Locate the cell with the specified text and output its (x, y) center coordinate. 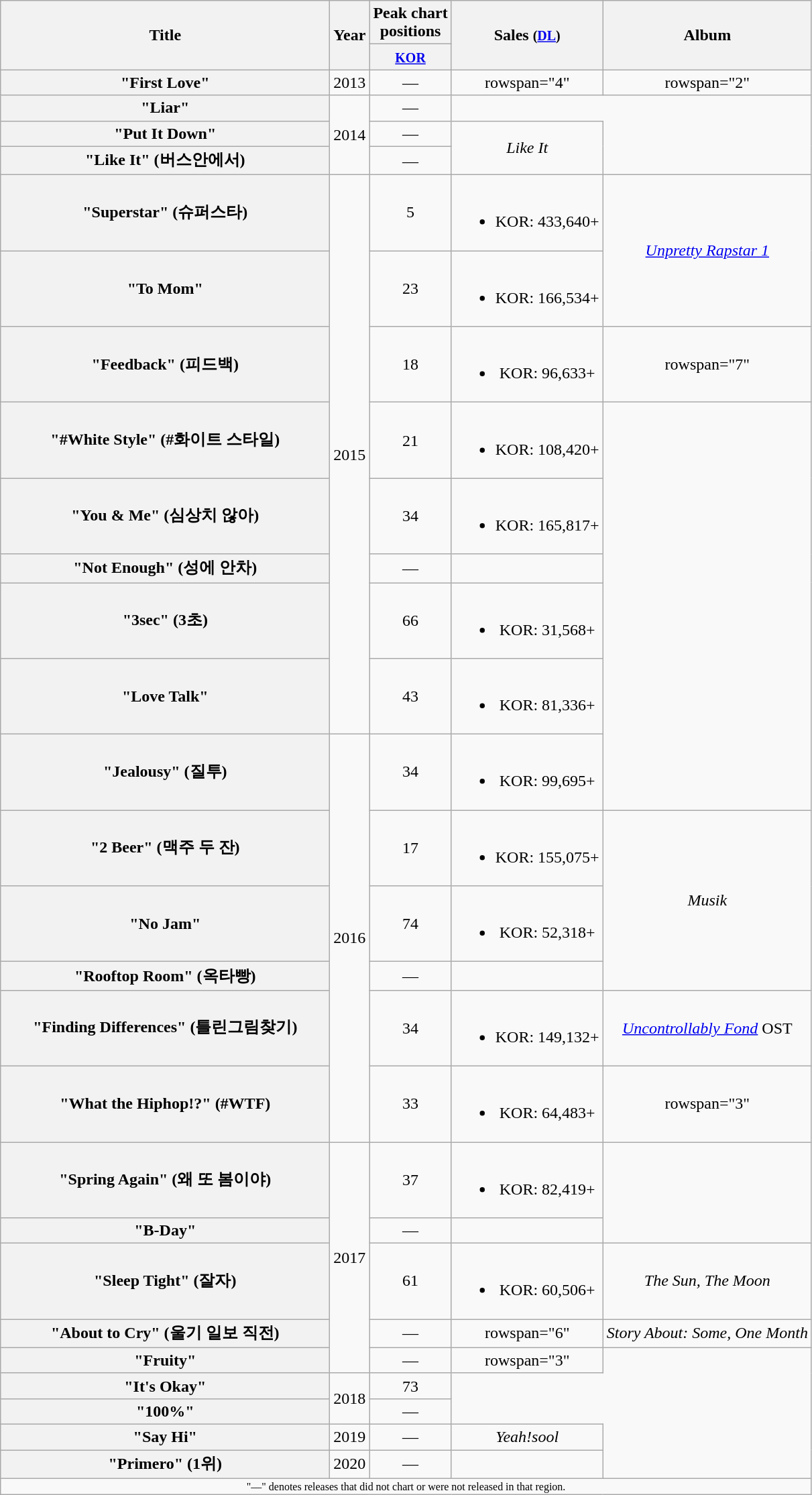
KOR: 31,568+ (527, 620)
23 (410, 288)
KOR: 433,640+ (527, 213)
"About to Cry" (울기 일보 직전) (165, 1333)
2019 (350, 1437)
"Sleep Tight" (잘자) (165, 1281)
"Jealousy" (질투) (165, 773)
2014 (350, 135)
2020 (350, 1465)
Year (350, 35)
2013 (350, 82)
18 (410, 365)
"—" denotes releases that did not chart or were not released in that region. (406, 1486)
"Finding Differences" (틀린그림찾기) (165, 1028)
KOR: 155,075+ (527, 848)
rowspan="4" (527, 82)
"It's Okay" (165, 1386)
"100%" (165, 1411)
"#White Style" (#화이트 스타일) (165, 440)
"Say Hi" (165, 1437)
2016 (350, 938)
"Fruity" (165, 1360)
Unpretty Rapstar 1 (707, 251)
Yeah!sool (527, 1437)
61 (410, 1281)
Title (165, 35)
rowspan="6" (527, 1333)
KOR: 165,817+ (527, 516)
KOR: 96,633+ (527, 365)
2017 (350, 1257)
KOR: 64,483+ (527, 1104)
KOR: 166,534+ (527, 288)
The Sun, The Moon (707, 1281)
Sales (DL) (527, 35)
"Spring Again" (왜 또 봄이야) (165, 1179)
Uncontrollably Fond OST (707, 1028)
74 (410, 924)
KOR: 99,695+ (527, 773)
KOR: 81,336+ (527, 696)
"Liar" (165, 108)
rowspan="7" (707, 365)
43 (410, 696)
Like It (527, 148)
KOR: 52,318+ (527, 924)
KOR (410, 57)
KOR: 108,420+ (527, 440)
"B-Day" (165, 1231)
"First Love" (165, 82)
KOR: 149,132+ (527, 1028)
"3sec" (3초) (165, 620)
17 (410, 848)
"What the Hiphop!?" (#WTF) (165, 1104)
66 (410, 620)
"Rooftop Room" (옥타빵) (165, 977)
"To Mom" (165, 288)
"No Jam" (165, 924)
Story About: Some, One Month (707, 1333)
21 (410, 440)
2015 (350, 455)
"Superstar" (슈퍼스타) (165, 213)
2018 (350, 1398)
5 (410, 213)
Album (707, 35)
"Feedback" (피드백) (165, 365)
Peak chart positions (410, 23)
"Love Talk" (165, 696)
"2 Beer" (맥주 두 잔) (165, 848)
37 (410, 1179)
73 (410, 1386)
"Primero" (1위) (165, 1465)
"You & Me" (심상치 않아) (165, 516)
Musik (707, 900)
"Like It" (버스안에서) (165, 161)
KOR: 60,506+ (527, 1281)
33 (410, 1104)
KOR: 82,419+ (527, 1179)
"Put It Down" (165, 133)
rowspan="2" (707, 82)
"Not Enough" (성에 안차) (165, 569)
